Scan for the cell matching the given text and deliver its (X, Y) coordinate at center. 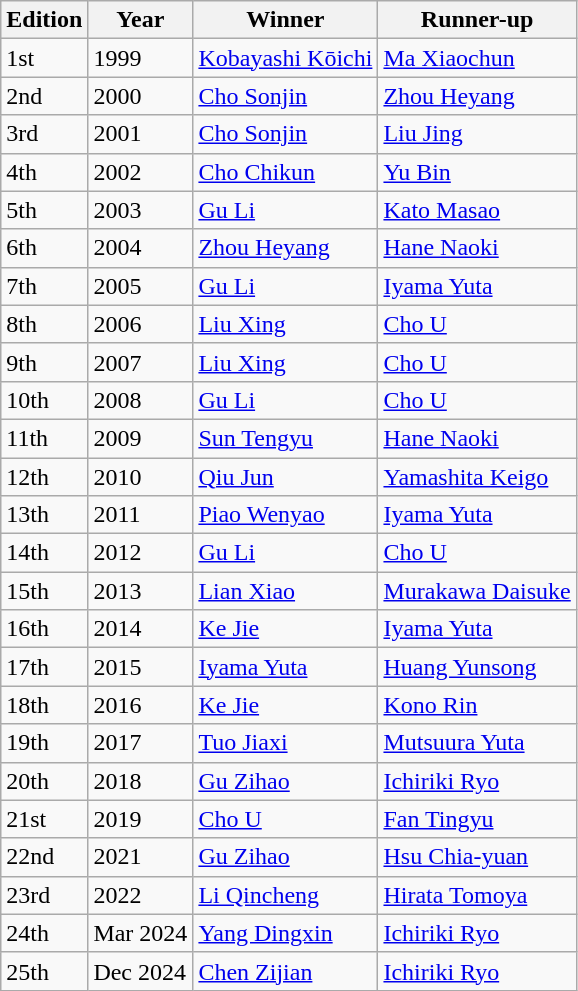
1st (44, 58)
2014 (140, 629)
2009 (140, 438)
1999 (140, 58)
Winner (286, 20)
2017 (140, 743)
Yu Bin (477, 172)
14th (44, 553)
3rd (44, 134)
Lian Xiao (286, 591)
2006 (140, 324)
2003 (140, 210)
Huang Yunsong (477, 667)
Liu Jing (477, 134)
22nd (44, 857)
Kato Masao (477, 210)
13th (44, 515)
2016 (140, 705)
Murakawa Daisuke (477, 591)
Yamashita Keigo (477, 477)
9th (44, 362)
Mutsuura Yuta (477, 743)
2021 (140, 857)
2001 (140, 134)
Cho Chikun (286, 172)
Hsu Chia-yuan (477, 857)
2008 (140, 400)
16th (44, 629)
2005 (140, 286)
17th (44, 667)
2004 (140, 248)
2000 (140, 96)
2013 (140, 591)
Runner-up (477, 20)
2nd (44, 96)
2018 (140, 781)
11th (44, 438)
23rd (44, 895)
Li Qincheng (286, 895)
Fan Tingyu (477, 819)
19th (44, 743)
6th (44, 248)
12th (44, 477)
Hirata Tomoya (477, 895)
2010 (140, 477)
2007 (140, 362)
Mar 2024 (140, 933)
5th (44, 210)
Edition (44, 20)
Chen Zijian (286, 971)
Ma Xiaochun (477, 58)
Sun Tengyu (286, 438)
10th (44, 400)
15th (44, 591)
2002 (140, 172)
2015 (140, 667)
24th (44, 933)
Piao Wenyao (286, 515)
2022 (140, 895)
7th (44, 286)
Dec 2024 (140, 971)
20th (44, 781)
4th (44, 172)
2011 (140, 515)
2019 (140, 819)
Tuo Jiaxi (286, 743)
2012 (140, 553)
18th (44, 705)
Year (140, 20)
Kobayashi Kōichi (286, 58)
Kono Rin (477, 705)
25th (44, 971)
Qiu Jun (286, 477)
21st (44, 819)
Yang Dingxin (286, 933)
8th (44, 324)
